Return the [X, Y] coordinate for the center point of the cell that contains the specified text.  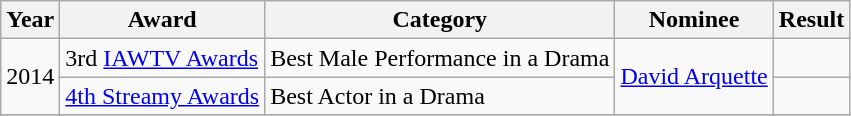
3rd IAWTV Awards [162, 58]
Best Actor in a Drama [440, 96]
Award [162, 20]
2014 [30, 77]
Result [811, 20]
4th Streamy Awards [162, 96]
David Arquette [694, 77]
Best Male Performance in a Drama [440, 58]
Year [30, 20]
Category [440, 20]
Nominee [694, 20]
